Locate the cell with the specified text and output its [x, y] center coordinate. 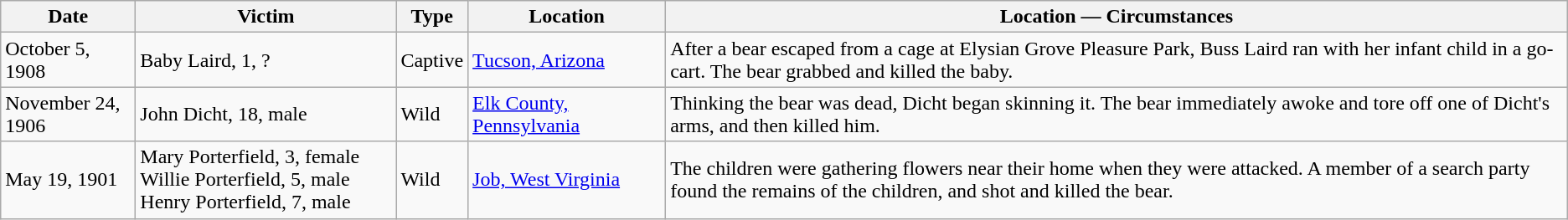
Victim [266, 17]
Thinking the bear was dead, Dicht began skinning it. The bear immediately awoke and tore off one of Dicht's arms, and then killed him. [1117, 114]
Captive [432, 60]
Location — Circumstances [1117, 17]
Elk County, Pennsylvania [567, 114]
Date [69, 17]
Baby Laird, 1, ? [266, 60]
November 24, 1906 [69, 114]
October 5, 1908 [69, 60]
John Dicht, 18, male [266, 114]
Job, West Virginia [567, 180]
Tucson, Arizona [567, 60]
Mary Porterfield, 3, femaleWillie Porterfield, 5, maleHenry Porterfield, 7, male [266, 180]
Type [432, 17]
May 19, 1901 [69, 180]
Location [567, 17]
